Pinpoint the cell where the given text exists, returning its [X, Y] midpoint coordinate. 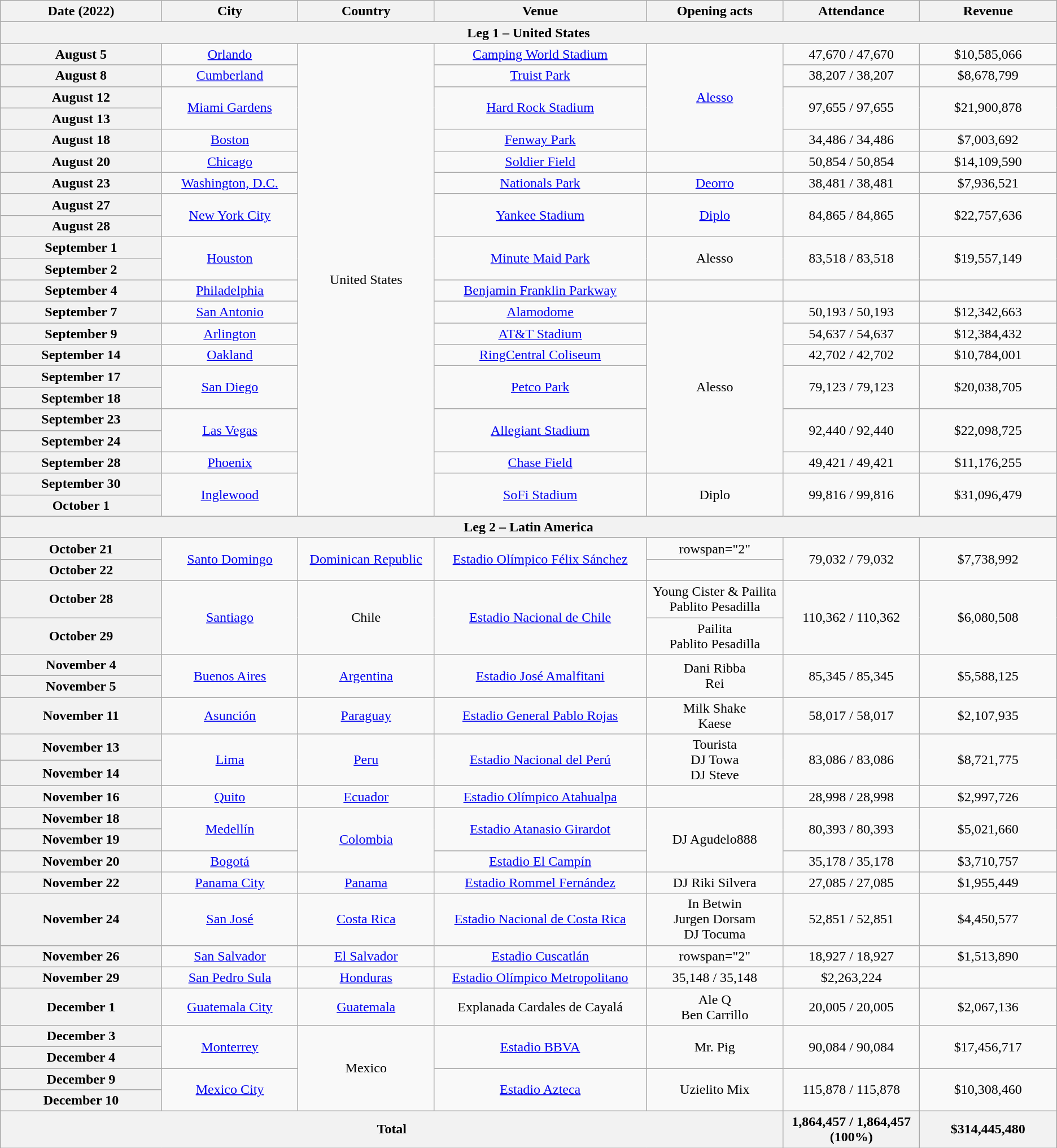
50,193 / 50,193 [851, 312]
Estadio Azteca [540, 1090]
Bogotá [230, 861]
Oakland [230, 355]
Medellín [230, 829]
Opening acts [715, 11]
Washington, D.C. [230, 183]
August 23 [81, 183]
August 8 [81, 76]
September 4 [81, 291]
$8,678,799 [988, 76]
December 10 [81, 1101]
Inglewood [230, 495]
$1,955,449 [988, 883]
Chase Field [540, 462]
Milk Shake Kaese [715, 716]
November 20 [81, 861]
35,148 / 35,148 [715, 977]
Colombia [366, 840]
Estadio El Campín [540, 861]
$10,308,460 [988, 1090]
Ecuador [366, 797]
Attendance [851, 11]
Fenway Park [540, 140]
38,481 / 38,481 [851, 183]
$12,384,432 [988, 334]
Santiago [230, 617]
110,362 / 110,362 [851, 617]
Ale Q Ben Carrillo [715, 1006]
In Betwin Jurgen Dorsam DJ Tocuma [715, 919]
November 22 [81, 883]
Pailita Pablito Pesadilla [715, 636]
Estadio Olímpico Atahualpa [540, 797]
$10,585,066 [988, 54]
Deorro [715, 183]
Yankee Stadium [540, 215]
34,486 / 34,486 [851, 140]
September 2 [81, 269]
Benjamin Franklin Parkway [540, 291]
49,421 / 49,421 [851, 462]
El Salvador [366, 956]
Estadio Cuscatlán [540, 956]
November 4 [81, 665]
Boston [230, 140]
Estadio Olímpico Metropolitano [540, 977]
October 22 [81, 570]
$5,021,660 [988, 829]
115,878 / 115,878 [851, 1090]
Philadelphia [230, 291]
$22,757,636 [988, 215]
42,702 / 42,702 [851, 355]
Estadio Atanasio Girardot [540, 829]
December 4 [81, 1057]
September 28 [81, 462]
84,865 / 84,865 [851, 215]
Estadio Olímpico Félix Sánchez [540, 559]
Allegiant Stadium [540, 430]
November 18 [81, 818]
August 27 [81, 204]
Paraguay [366, 716]
$5,588,125 [988, 676]
Estadio BBVA [540, 1046]
August 13 [81, 119]
Mexico [366, 1068]
Mexico City [230, 1090]
$2,067,136 [988, 1006]
RingCentral Coliseum [540, 355]
Alamodome [540, 312]
$31,096,479 [988, 495]
90,084 / 90,084 [851, 1046]
United States [366, 280]
$22,098,725 [988, 430]
20,005 / 20,005 [851, 1006]
Houston [230, 258]
Honduras [366, 977]
Venue [540, 11]
November 14 [81, 773]
Nationals Park [540, 183]
Uzielito Mix [715, 1090]
September 30 [81, 484]
$2,263,224 [851, 977]
Cumberland [230, 76]
83,518 / 83,518 [851, 258]
$17,456,717 [988, 1046]
San Diego [230, 387]
52,851 / 52,851 [851, 919]
$11,176,255 [988, 462]
December 3 [81, 1036]
San Pedro Sula [230, 977]
Phoenix [230, 462]
Chile [366, 617]
November 13 [81, 747]
November 26 [81, 956]
Young Cister & Pailita Pablito Pesadilla [715, 599]
Peru [366, 760]
City [230, 11]
Estadio José Amalfitani [540, 676]
August 12 [81, 97]
November 11 [81, 716]
$6,080,508 [988, 617]
80,393 / 80,393 [851, 829]
Dani RibbaRei [715, 676]
Estadio Nacional del Perú [540, 760]
$3,710,757 [988, 861]
Asunción [230, 716]
$314,445,480 [988, 1129]
Petco Park [540, 387]
35,178 / 35,178 [851, 861]
San Antonio [230, 312]
$2,997,726 [988, 797]
Costa Rica [366, 919]
Monterrey [230, 1046]
Panama City [230, 883]
September 18 [81, 398]
27,085 / 27,085 [851, 883]
Truist Park [540, 76]
Guatemala City [230, 1006]
Quito [230, 797]
December 1 [81, 1006]
$20,038,705 [988, 387]
September 7 [81, 312]
October 29 [81, 636]
September 23 [81, 420]
$1,513,890 [988, 956]
Camping World Stadium [540, 54]
83,086 / 83,086 [851, 760]
DJ Riki Silvera [715, 883]
$8,721,775 [988, 760]
Las Vegas [230, 430]
18,927 / 18,927 [851, 956]
September 1 [81, 247]
Estadio Rommel Fernández [540, 883]
AT&T Stadium [540, 334]
Leg 2 – Latin America [528, 527]
Explanada Cardales de Cayalá [540, 1006]
San Salvador [230, 956]
99,816 / 99,816 [851, 495]
Chicago [230, 161]
Panama [366, 883]
September 9 [81, 334]
Arlington [230, 334]
November 24 [81, 919]
December 9 [81, 1079]
Tourista DJ Towa DJ Steve [715, 760]
New York City [230, 215]
$7,936,521 [988, 183]
79,032 / 79,032 [851, 559]
50,854 / 50,854 [851, 161]
Guatemala [366, 1006]
$7,003,692 [988, 140]
58,017 / 58,017 [851, 716]
SoFi Stadium [540, 495]
August 5 [81, 54]
September 17 [81, 377]
November 16 [81, 797]
54,637 / 54,637 [851, 334]
November 19 [81, 840]
38,207 / 38,207 [851, 76]
Soldier Field [540, 161]
September 14 [81, 355]
September 24 [81, 441]
Estadio Nacional de Costa Rica [540, 919]
Lima [230, 760]
October 1 [81, 505]
$19,557,149 [988, 258]
October 21 [81, 548]
79,123 / 79,123 [851, 387]
$2,107,935 [988, 716]
November 29 [81, 977]
28,998 / 28,998 [851, 797]
Estadio Nacional de Chile [540, 617]
August 20 [81, 161]
$12,342,663 [988, 312]
$14,109,590 [988, 161]
Revenue [988, 11]
Buenos Aires [230, 676]
Minute Maid Park [540, 258]
$7,738,992 [988, 559]
San José [230, 919]
August 18 [81, 140]
Total [392, 1129]
92,440 / 92,440 [851, 430]
DJ Agudelo888 [715, 840]
Argentina [366, 676]
Leg 1 – United States [528, 33]
85,345 / 85,345 [851, 676]
Estadio General Pablo Rojas [540, 716]
Dominican Republic [366, 559]
$4,450,577 [988, 919]
$21,900,878 [988, 108]
Santo Domingo [230, 559]
97,655 / 97,655 [851, 108]
Orlando [230, 54]
August 28 [81, 226]
Mr. Pig [715, 1046]
$10,784,001 [988, 355]
Country [366, 11]
October 28 [81, 599]
47,670 / 47,670 [851, 54]
November 5 [81, 687]
Date (2022) [81, 11]
Miami Gardens [230, 108]
Hard Rock Stadium [540, 108]
1,864,457 / 1,864,457 (100%) [851, 1129]
